Find where the given text appears and provide that cell's center as [x, y] coordinate. 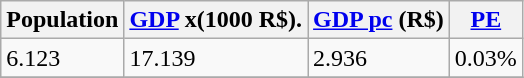
GDP x(1000 R$). [216, 20]
6.123 [62, 58]
Population [62, 20]
17.139 [216, 58]
PE [486, 20]
0.03% [486, 58]
GDP pc (R$) [379, 20]
2.936 [379, 58]
